Locate the cell with the specified text and output its [X, Y] center coordinate. 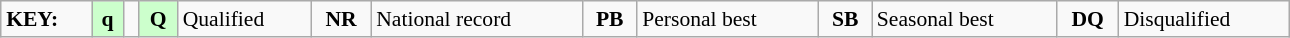
SB [846, 19]
NR [341, 19]
Personal best [728, 19]
DQ [1088, 19]
Q [158, 19]
KEY: [46, 19]
PB [610, 19]
Disqualified [1204, 19]
Seasonal best [964, 19]
National record [476, 19]
Qualified [244, 19]
q [108, 19]
